Pinpoint the cell where the given text exists, returning its (X, Y) midpoint coordinate. 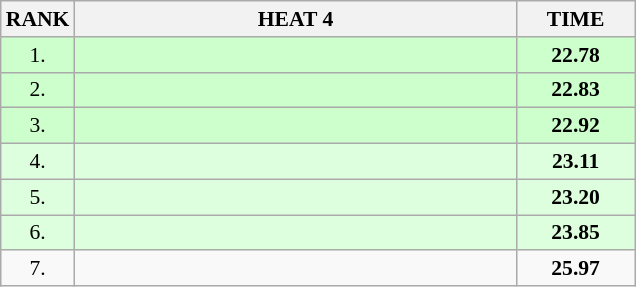
2. (38, 90)
6. (38, 233)
HEAT 4 (295, 19)
23.20 (576, 197)
22.83 (576, 90)
4. (38, 162)
RANK (38, 19)
5. (38, 197)
3. (38, 126)
1. (38, 55)
23.11 (576, 162)
7. (38, 269)
25.97 (576, 269)
TIME (576, 19)
22.78 (576, 55)
22.92 (576, 126)
23.85 (576, 233)
